Return the (X, Y) coordinate for the center point of the cell that contains the specified text.  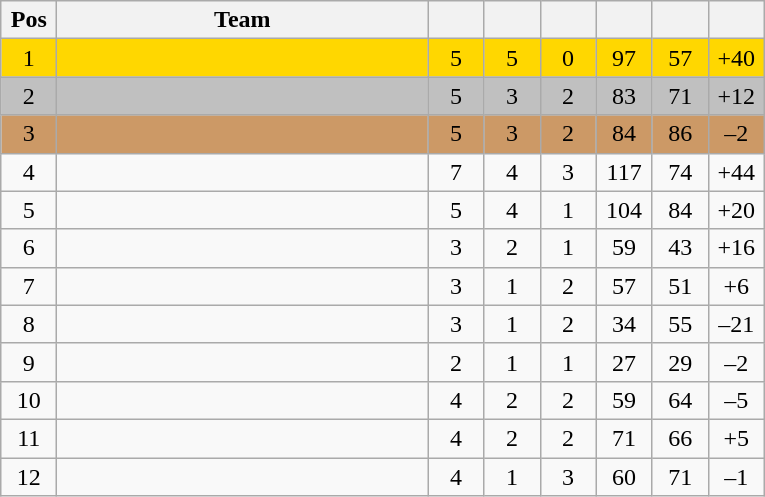
+40 (736, 58)
–21 (736, 324)
27 (624, 362)
11 (29, 438)
66 (680, 438)
+5 (736, 438)
9 (29, 362)
0 (568, 58)
Pos (29, 20)
+44 (736, 172)
+20 (736, 210)
97 (624, 58)
29 (680, 362)
+12 (736, 96)
6 (29, 248)
10 (29, 400)
83 (624, 96)
86 (680, 134)
–5 (736, 400)
74 (680, 172)
34 (624, 324)
+6 (736, 286)
51 (680, 286)
12 (29, 477)
43 (680, 248)
Team (242, 20)
–1 (736, 477)
117 (624, 172)
64 (680, 400)
55 (680, 324)
60 (624, 477)
+16 (736, 248)
8 (29, 324)
104 (624, 210)
